Extract the [X, Y] coordinate from the center of the cell holding the provided text.  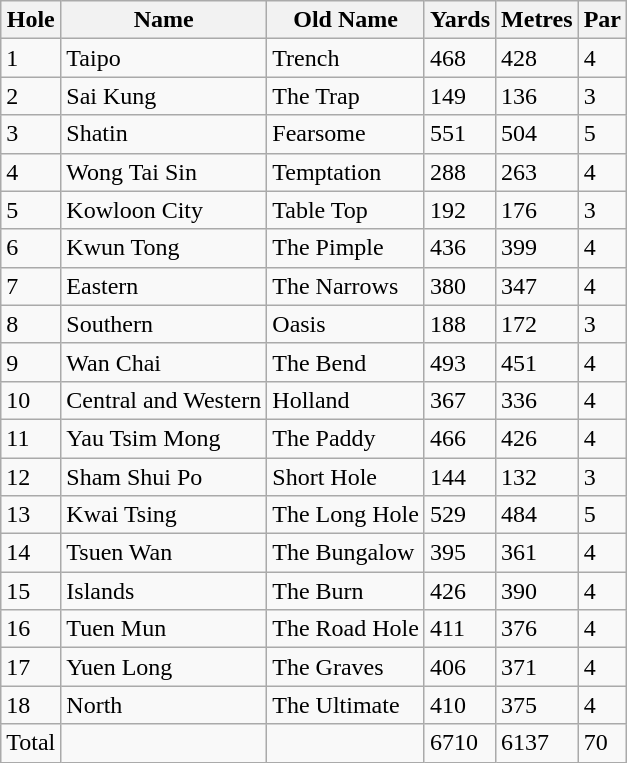
263 [538, 172]
Sai Kung [164, 96]
288 [460, 172]
Oasis [346, 324]
7 [31, 286]
466 [460, 438]
The Bungalow [346, 553]
188 [460, 324]
8 [31, 324]
Islands [164, 591]
Tuen Mun [164, 629]
18 [31, 705]
493 [460, 362]
Wong Tai Sin [164, 172]
Yuen Long [164, 667]
380 [460, 286]
6137 [538, 743]
13 [31, 515]
176 [538, 210]
Par [602, 20]
70 [602, 743]
15 [31, 591]
Fearsome [346, 134]
406 [460, 667]
Wan Chai [164, 362]
Eastern [164, 286]
14 [31, 553]
390 [538, 591]
468 [460, 58]
Total [31, 743]
6710 [460, 743]
375 [538, 705]
484 [538, 515]
Short Hole [346, 477]
Hole [31, 20]
336 [538, 400]
The Ultimate [346, 705]
The Pimple [346, 248]
10 [31, 400]
Taipo [164, 58]
The Narrows [346, 286]
Kowloon City [164, 210]
Metres [538, 20]
529 [460, 515]
192 [460, 210]
6 [31, 248]
North [164, 705]
1 [31, 58]
Trench [346, 58]
136 [538, 96]
395 [460, 553]
Name [164, 20]
The Long Hole [346, 515]
Yards [460, 20]
Table Top [346, 210]
371 [538, 667]
The Bend [346, 362]
361 [538, 553]
Southern [164, 324]
11 [31, 438]
551 [460, 134]
The Road Hole [346, 629]
399 [538, 248]
376 [538, 629]
Kwun Tong [164, 248]
Tsuen Wan [164, 553]
Holland [346, 400]
Yau Tsim Mong [164, 438]
347 [538, 286]
2 [31, 96]
The Paddy [346, 438]
504 [538, 134]
149 [460, 96]
451 [538, 362]
Sham Shui Po [164, 477]
Kwai Tsing [164, 515]
410 [460, 705]
The Trap [346, 96]
367 [460, 400]
9 [31, 362]
Central and Western [164, 400]
16 [31, 629]
144 [460, 477]
Old Name [346, 20]
428 [538, 58]
172 [538, 324]
Shatin [164, 134]
17 [31, 667]
The Burn [346, 591]
132 [538, 477]
The Graves [346, 667]
Temptation [346, 172]
436 [460, 248]
411 [460, 629]
12 [31, 477]
